Detect which cell encompasses the target text, then output its [X, Y] center coordinate. 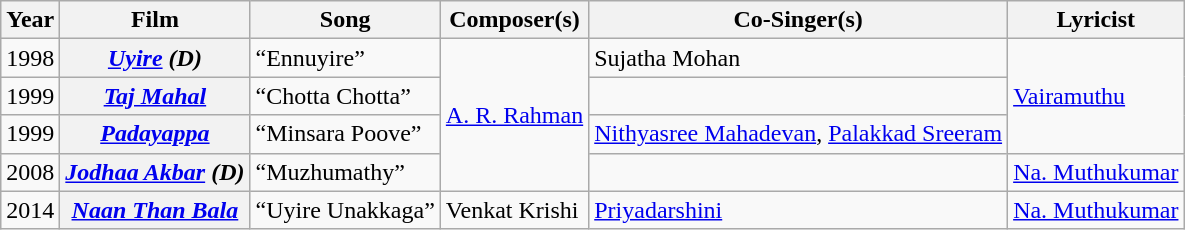
Composer(s) [514, 20]
Nithyasree Mahadevan, Palakkad Sreeram [798, 134]
1998 [30, 58]
Song [345, 20]
Padayappa [155, 134]
A. R. Rahman [514, 115]
Sujatha Mohan [798, 58]
Uyire (D) [155, 58]
“Uyire Unakkaga” [345, 210]
Film [155, 20]
“Chotta Chotta” [345, 96]
Jodhaa Akbar (D) [155, 172]
Year [30, 20]
Vairamuthu [1096, 96]
Lyricist [1096, 20]
“Minsara Poove” [345, 134]
Taj Mahal [155, 96]
Priyadarshini [798, 210]
2008 [30, 172]
Co-Singer(s) [798, 20]
2014 [30, 210]
Venkat Krishi [514, 210]
Naan Than Bala [155, 210]
“Ennuyire” [345, 58]
“Muzhumathy” [345, 172]
